For the text-containing cell, return its midpoint in (X, Y) coordinate format. 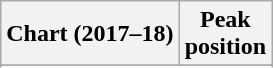
Chart (2017–18) (90, 34)
Peakposition (225, 34)
